Scan for the cell matching the given text and deliver its [X, Y] coordinate at center. 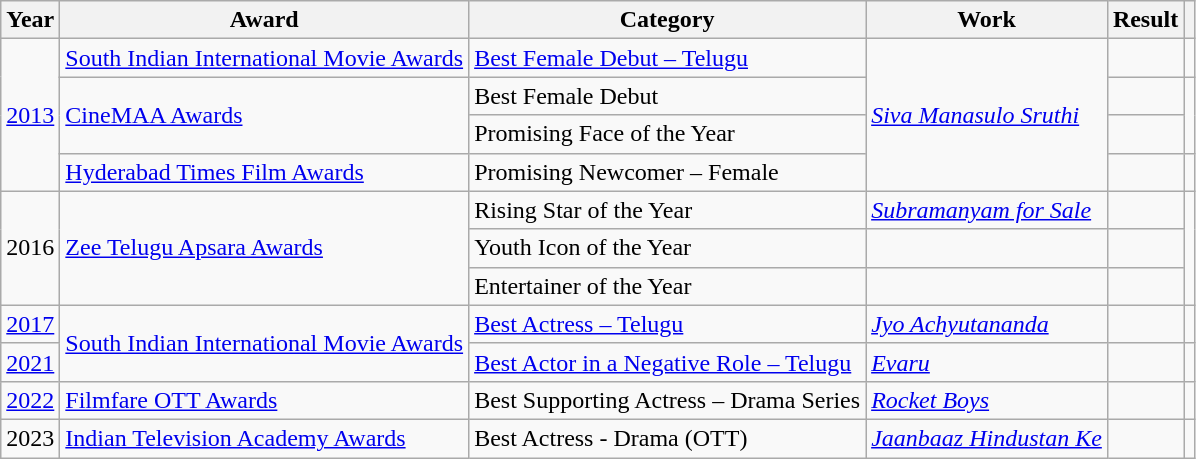
Rocket Boys [987, 400]
Result [1145, 20]
2021 [30, 362]
Rising Star of the Year [668, 210]
Best Actor in a Negative Role – Telugu [668, 362]
2022 [30, 400]
Work [987, 20]
Youth Icon of the Year [668, 248]
Filmfare OTT Awards [264, 400]
Subramanyam for Sale [987, 210]
Entertainer of the Year [668, 286]
Promising Newcomer – Female [668, 172]
Category [668, 20]
Indian Television Academy Awards [264, 438]
Promising Face of the Year [668, 134]
Best Female Debut – Telugu [668, 58]
Evaru [987, 362]
2013 [30, 115]
2017 [30, 324]
Jaanbaaz Hindustan Ke [987, 438]
Best Female Debut [668, 96]
Siva Manasulo Sruthi [987, 115]
Hyderabad Times Film Awards [264, 172]
Best Actress - Drama (OTT) [668, 438]
Zee Telugu Apsara Awards [264, 248]
Award [264, 20]
Best Actress – Telugu [668, 324]
Best Supporting Actress – Drama Series [668, 400]
Jyo Achyutananda [987, 324]
2023 [30, 438]
2016 [30, 248]
Year [30, 20]
CineMAA Awards [264, 115]
